Find where the given text appears and provide that cell's center as [x, y] coordinate. 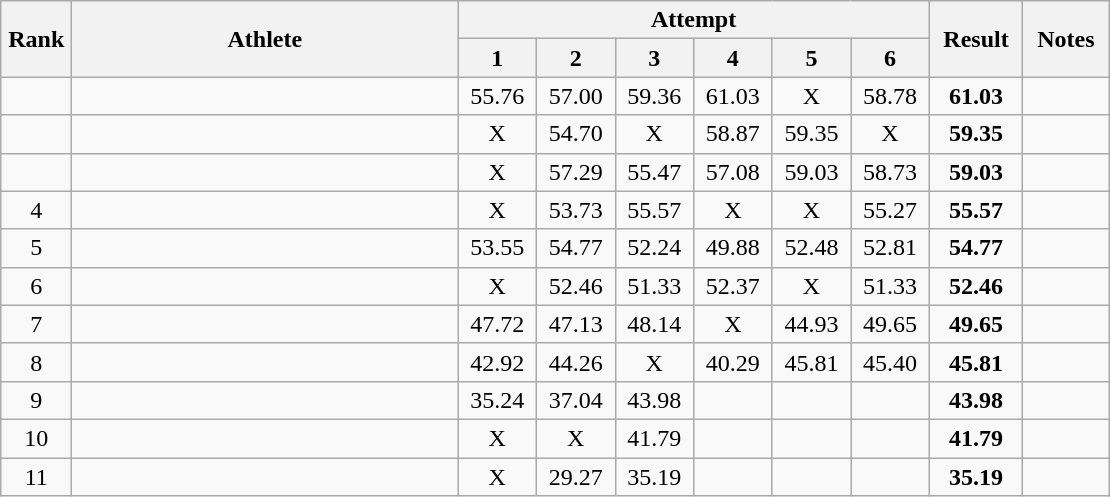
Athlete [265, 39]
1 [498, 58]
37.04 [576, 400]
9 [36, 400]
57.29 [576, 172]
42.92 [498, 362]
47.13 [576, 324]
10 [36, 438]
58.78 [890, 96]
48.14 [654, 324]
Rank [36, 39]
2 [576, 58]
Result [976, 39]
55.27 [890, 210]
52.81 [890, 248]
29.27 [576, 477]
44.26 [576, 362]
59.36 [654, 96]
53.73 [576, 210]
44.93 [812, 324]
Notes [1066, 39]
53.55 [498, 248]
54.70 [576, 134]
40.29 [734, 362]
57.00 [576, 96]
55.47 [654, 172]
58.87 [734, 134]
8 [36, 362]
57.08 [734, 172]
55.76 [498, 96]
3 [654, 58]
47.72 [498, 324]
35.24 [498, 400]
52.24 [654, 248]
11 [36, 477]
58.73 [890, 172]
52.48 [812, 248]
45.40 [890, 362]
49.88 [734, 248]
52.37 [734, 286]
Attempt [694, 20]
7 [36, 324]
